Identify which cell holds the provided text, then report its (X, Y) central coordinate. 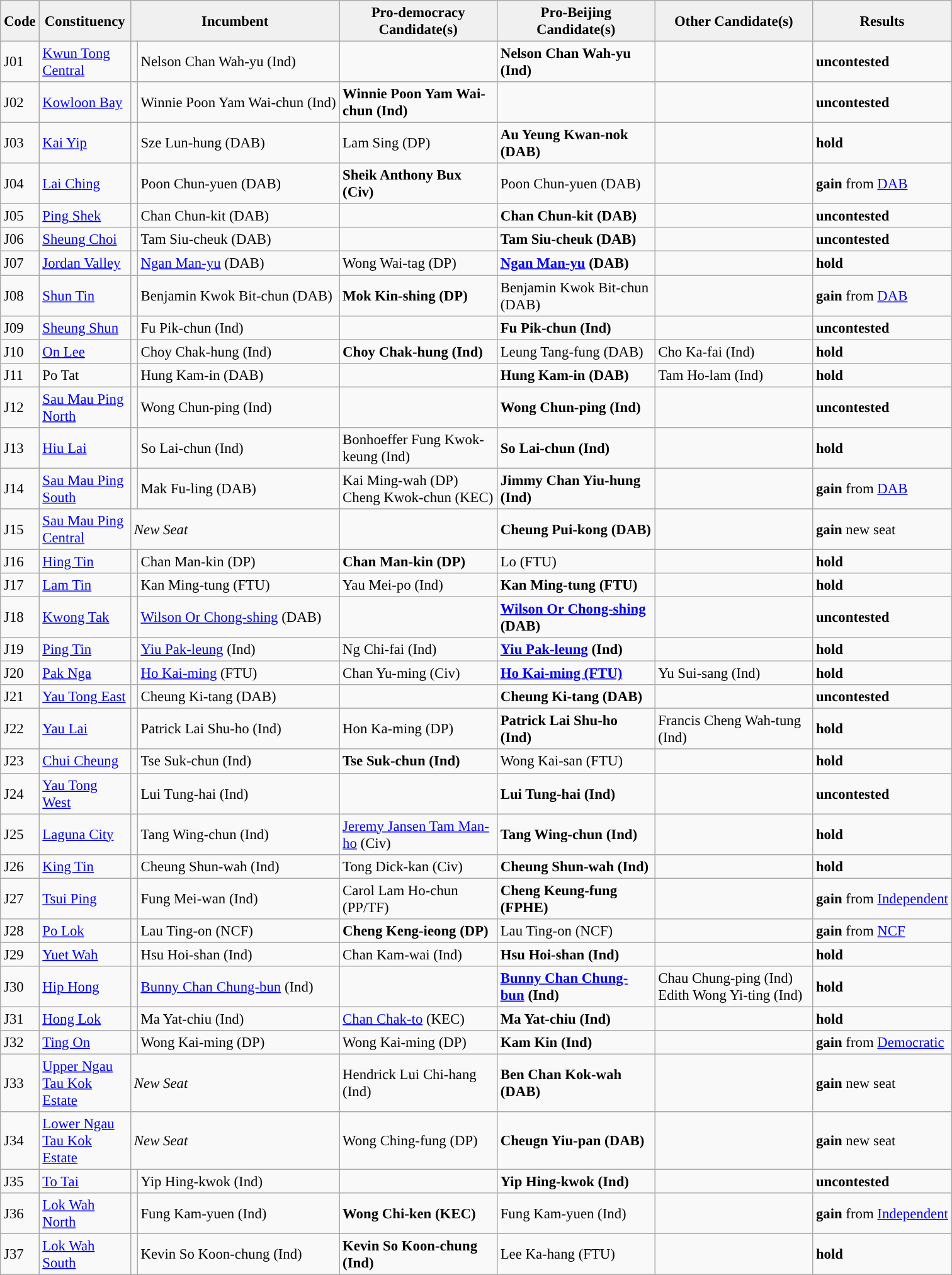
J24 (20, 794)
Sau Mau Ping South (85, 489)
Cheng Keung-fung (FPHE) (575, 898)
Lee Ka-hang (FTU) (575, 1255)
Yau Tong East (85, 697)
J27 (20, 898)
J17 (20, 585)
Chui Cheung (85, 762)
J18 (20, 617)
King Tin (85, 866)
J36 (20, 1213)
Tong Dick-kan (Civ) (418, 866)
J04 (20, 184)
J33 (20, 1083)
On Lee (85, 352)
Po Tat (85, 375)
Sheung Shun (85, 328)
Pak Nga (85, 673)
Lai Ching (85, 184)
Lok Wah North (85, 1213)
Kwun Tong Central (85, 62)
J06 (20, 240)
Hong Lok (85, 1019)
J13 (20, 449)
Ping Shek (85, 216)
J11 (20, 375)
Sau Mau Ping North (85, 407)
Fung Mei-wan (Ind) (238, 898)
Chan Yu-ming (Civ) (418, 673)
Leung Tang-fung (DAB) (575, 352)
Ting On (85, 1043)
J15 (20, 529)
Ping Tin (85, 649)
J23 (20, 762)
gain from NCF (883, 931)
Tam Ho-lam (Ind) (734, 375)
Other Candidate(s) (734, 21)
Cheng Keng-ieong (DP) (418, 931)
Incumbent (235, 21)
Chan Kam-wai (Ind) (418, 954)
Lam Tin (85, 585)
Wong Chi-ken (KEC) (418, 1213)
J25 (20, 834)
Bonhoeffer Fung Kwok-keung (Ind) (418, 449)
Ben Chan Kok-wah (DAB) (575, 1083)
Chau Chung-ping (Ind)Edith Wong Yi-ting (Ind) (734, 986)
Lower Ngau Tau Kok Estate (85, 1141)
Yau Lai (85, 729)
J28 (20, 931)
Pro-Beijing Candidate(s) (575, 21)
Jordan Valley (85, 263)
J16 (20, 561)
Cheugn Yiu-pan (DAB) (575, 1141)
Constituency (85, 21)
Kam Kin (Ind) (575, 1043)
Upper Ngau Tau Kok Estate (85, 1083)
Jimmy Chan Yiu-hung (Ind) (575, 489)
J35 (20, 1182)
Mok Kin-shing (DP) (418, 296)
Code (20, 21)
Cheung Pui-kong (DAB) (575, 529)
J22 (20, 729)
J26 (20, 866)
Hiu Lai (85, 449)
J08 (20, 296)
Kai Ming-wah (DP)Cheng Kwok-chun (KEC) (418, 489)
Hip Hong (85, 986)
J30 (20, 986)
Francis Cheng Wah-tung (Ind) (734, 729)
Wong Kai-san (FTU) (575, 762)
Yu Sui-sang (Ind) (734, 673)
Mak Fu-ling (DAB) (238, 489)
Ng Chi-fai (Ind) (418, 649)
J05 (20, 216)
gain from Democratic (883, 1043)
Pro-democracy Candidate(s) (418, 21)
Jeremy Jansen Tam Man-ho (Civ) (418, 834)
Laguna City (85, 834)
Lam Sing (DP) (418, 144)
Sheung Choi (85, 240)
J09 (20, 328)
J19 (20, 649)
J21 (20, 697)
J14 (20, 489)
Hon Ka-ming (DP) (418, 729)
J02 (20, 102)
Cho Ka-fai (Ind) (734, 352)
J32 (20, 1043)
J34 (20, 1141)
Po Lok (85, 931)
Yuet Wah (85, 954)
Yau Tong West (85, 794)
Kwong Tak (85, 617)
Au Yeung Kwan-nok (DAB) (575, 144)
J37 (20, 1255)
Sau Mau Ping Central (85, 529)
Lok Wah South (85, 1255)
Hing Tin (85, 561)
Results (883, 21)
Sze Lun-hung (DAB) (238, 144)
Lo (FTU) (575, 561)
Wong Ching-fung (DP) (418, 1141)
J12 (20, 407)
J10 (20, 352)
Tsui Ping (85, 898)
J20 (20, 673)
J01 (20, 62)
J07 (20, 263)
Kowloon Bay (85, 102)
Chan Chak-to (KEC) (418, 1019)
Hendrick Lui Chi-hang (Ind) (418, 1083)
J31 (20, 1019)
Wong Wai-tag (DP) (418, 263)
J29 (20, 954)
J03 (20, 144)
Carol Lam Ho-chun (PP/TF) (418, 898)
Sheik Anthony Bux (Civ) (418, 184)
Kai Yip (85, 144)
Shun Tin (85, 296)
To Tai (85, 1182)
Yau Mei-po (Ind) (418, 585)
